Pinpoint the cell where the given text exists, returning its (X, Y) midpoint coordinate. 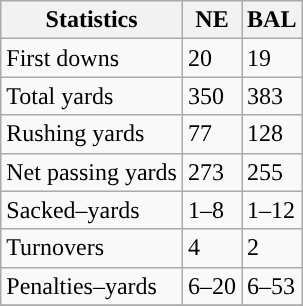
First downs (92, 58)
2 (272, 248)
255 (272, 172)
Penalties–yards (92, 286)
6–53 (272, 286)
19 (272, 58)
4 (212, 248)
Net passing yards (92, 172)
Total yards (92, 96)
20 (212, 58)
Statistics (92, 20)
128 (272, 134)
1–8 (212, 210)
350 (212, 96)
77 (212, 134)
NE (212, 20)
BAL (272, 20)
Turnovers (92, 248)
383 (272, 96)
Rushing yards (92, 134)
6–20 (212, 286)
Sacked–yards (92, 210)
1–12 (272, 210)
273 (212, 172)
